Scan for the cell matching the given text and deliver its (X, Y) coordinate at center. 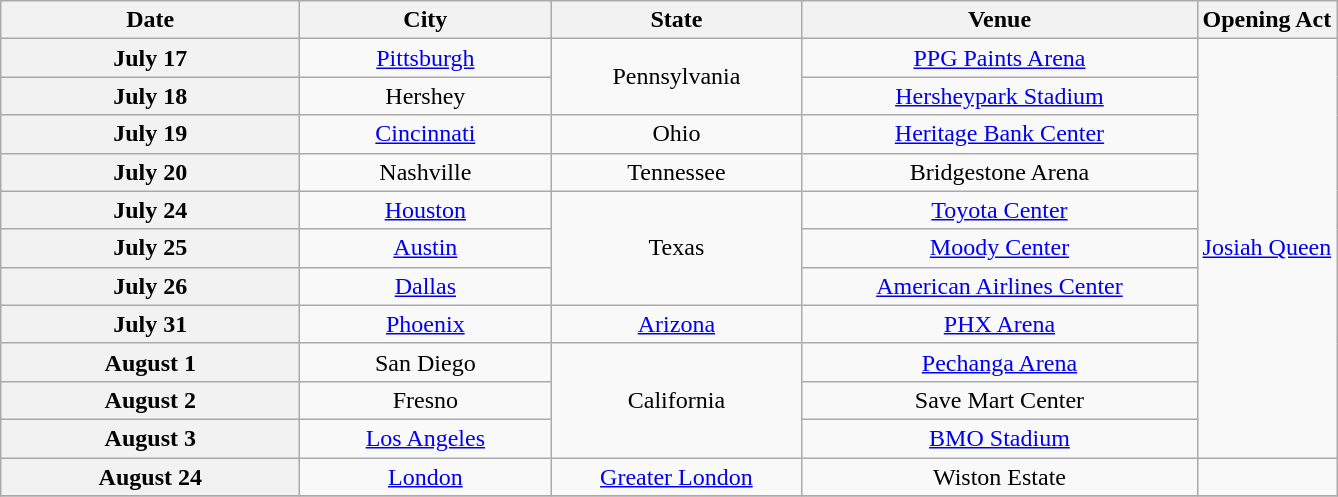
PHX Arena (1000, 324)
Toyota Center (1000, 210)
Nashville (426, 172)
July 26 (150, 286)
City (426, 20)
Heritage Bank Center (1000, 134)
August 24 (150, 477)
July 18 (150, 96)
Ohio (676, 134)
August 2 (150, 400)
Hersheypark Stadium (1000, 96)
Venue (1000, 20)
July 25 (150, 248)
Los Angeles (426, 438)
Cincinnati (426, 134)
Tennessee (676, 172)
Dallas (426, 286)
Texas (676, 248)
Moody Center (1000, 248)
Hershey (426, 96)
Save Mart Center (1000, 400)
London (426, 477)
Pennsylvania (676, 77)
Opening Act (1267, 20)
Date (150, 20)
July 24 (150, 210)
California (676, 400)
Pittsburgh (426, 58)
Wiston Estate (1000, 477)
Pechanga Arena (1000, 362)
Houston (426, 210)
July 17 (150, 58)
Arizona (676, 324)
Bridgestone Arena (1000, 172)
American Airlines Center (1000, 286)
BMO Stadium (1000, 438)
Josiah Queen (1267, 248)
August 3 (150, 438)
State (676, 20)
July 19 (150, 134)
San Diego (426, 362)
Austin (426, 248)
PPG Paints Arena (1000, 58)
Greater London (676, 477)
July 31 (150, 324)
Phoenix (426, 324)
July 20 (150, 172)
Fresno (426, 400)
August 1 (150, 362)
